Search for the cell housing the specified text and yield its [x, y] center coordinate. 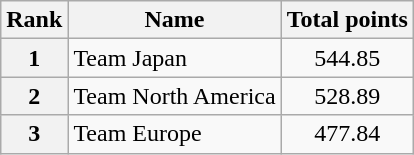
Team Europe [174, 134]
Team North America [174, 96]
1 [34, 58]
Total points [347, 20]
Rank [34, 20]
Team Japan [174, 58]
477.84 [347, 134]
3 [34, 134]
Name [174, 20]
544.85 [347, 58]
528.89 [347, 96]
2 [34, 96]
